Detect which cell encompasses the target text, then output its (x, y) center coordinate. 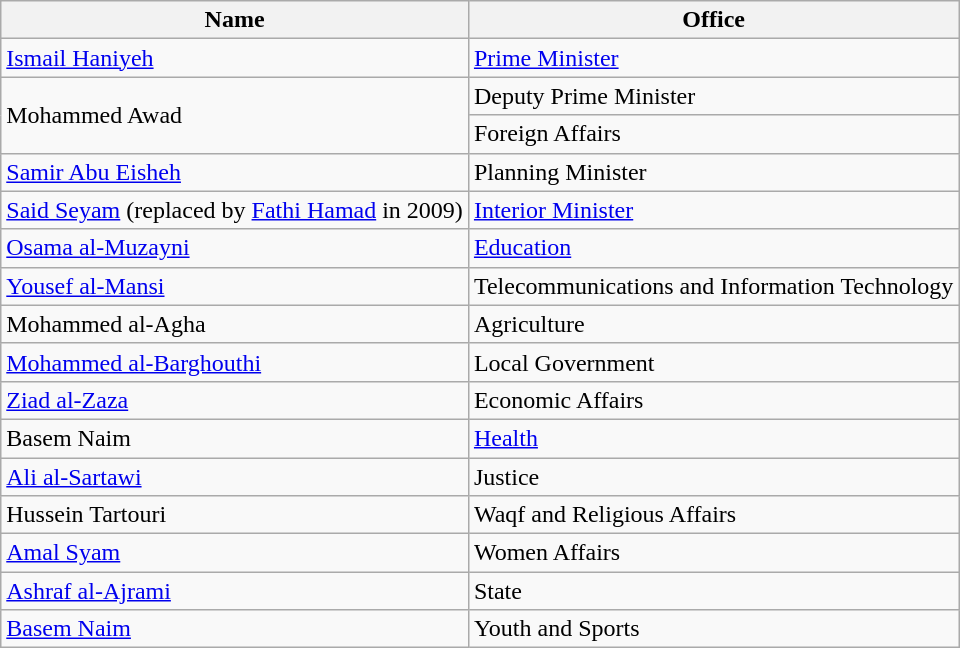
Samir Abu Eisheh (235, 172)
Office (713, 20)
State (713, 591)
Health (713, 438)
Education (713, 248)
Name (235, 20)
Ali al-Sartawi (235, 477)
Mohammed al-Agha (235, 324)
Yousef al-Mansi (235, 286)
Planning Minister (713, 172)
Economic Affairs (713, 400)
Hussein Tartouri (235, 515)
Mohammed Awad (235, 115)
Ziad al-Zaza (235, 400)
Waqf and Religious Affairs (713, 515)
Mohammed al-Barghouthi (235, 362)
Youth and Sports (713, 629)
Foreign Affairs (713, 134)
Telecommunications and Information Technology (713, 286)
Justice (713, 477)
Women Affairs (713, 553)
Interior Minister (713, 210)
Agriculture (713, 324)
Amal Syam (235, 553)
Said Seyam (replaced by Fathi Hamad in 2009) (235, 210)
Osama al-Muzayni (235, 248)
Prime Minister (713, 58)
Ismail Haniyeh (235, 58)
Deputy Prime Minister (713, 96)
Ashraf al-Ajrami (235, 591)
Local Government (713, 362)
